Provide the (x, y) coordinate of the cell's center where the given text is located.  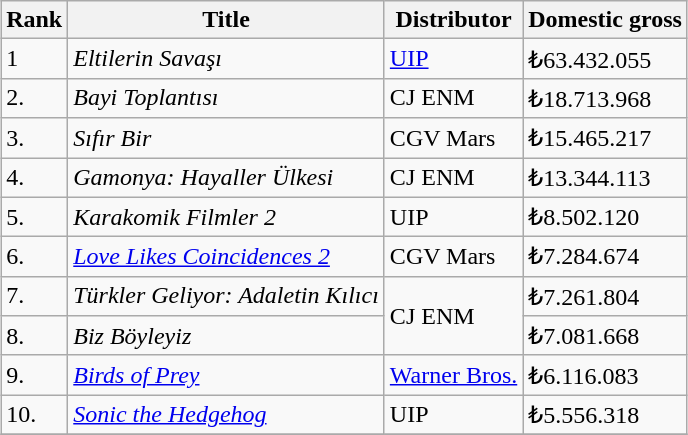
Sonic the Hedgehog (226, 415)
₺6.116.083 (606, 375)
5. (34, 217)
Sıfır Bir (226, 138)
8. (34, 336)
₺5.556.318 (606, 415)
₺63.432.055 (606, 59)
₺7.081.668 (606, 336)
Rank (34, 20)
Love Likes Coincidences 2 (226, 257)
2. (34, 98)
Karakomik Filmler 2 (226, 217)
₺18.713.968 (606, 98)
Birds of Prey (226, 375)
Domestic gross (606, 20)
6. (34, 257)
3. (34, 138)
Türkler Geliyor: Adaletin Kılıcı (226, 296)
₺8.502.120 (606, 217)
₺15.465.217 (606, 138)
Warner Bros. (453, 375)
Gamonya: Hayaller Ülkesi (226, 178)
Biz Böyleyiz (226, 336)
4. (34, 178)
Title (226, 20)
₺7.261.804 (606, 296)
Distributor (453, 20)
₺13.344.113 (606, 178)
9. (34, 375)
7. (34, 296)
10. (34, 415)
Bayi Toplantısı (226, 98)
Eltilerin Savaşı (226, 59)
1 (34, 59)
₺7.284.674 (606, 257)
